From the cell containing the given text, extract its center point as (X, Y) coordinate. 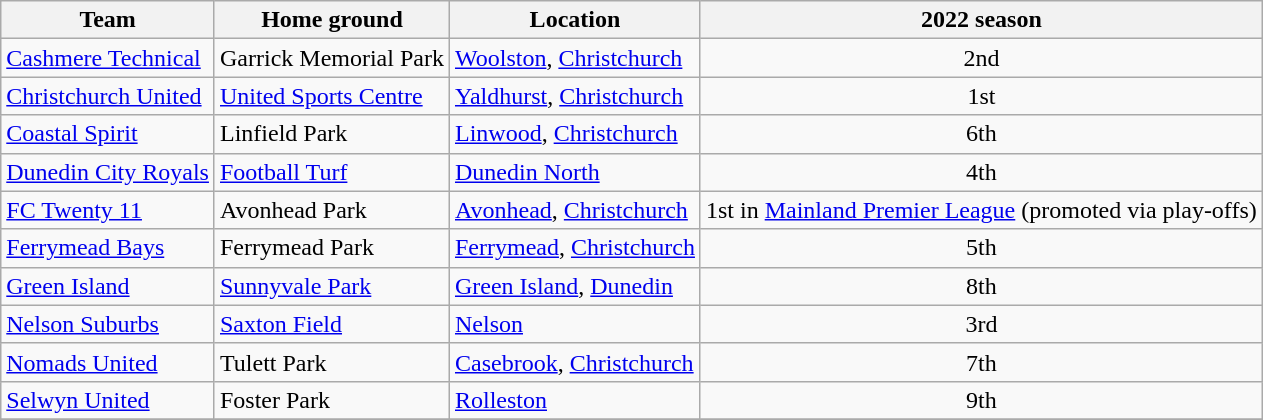
Nelson Suburbs (108, 324)
Home ground (332, 20)
Garrick Memorial Park (332, 58)
Selwyn United (108, 400)
Ferrymead, Christchurch (574, 248)
9th (981, 400)
Tulett Park (332, 362)
Linfield Park (332, 134)
6th (981, 134)
5th (981, 248)
Yaldhurst, Christchurch (574, 96)
Coastal Spirit (108, 134)
Christchurch United (108, 96)
Green Island, Dunedin (574, 286)
Sunnyvale Park (332, 286)
United Sports Centre (332, 96)
Football Turf (332, 172)
Ferrymead Bays (108, 248)
2nd (981, 58)
Cashmere Technical (108, 58)
Casebrook, Christchurch (574, 362)
Woolston, Christchurch (574, 58)
Rolleston (574, 400)
4th (981, 172)
Green Island (108, 286)
FC Twenty 11 (108, 210)
Saxton Field (332, 324)
Team (108, 20)
Avonhead Park (332, 210)
Avonhead, Christchurch (574, 210)
8th (981, 286)
3rd (981, 324)
2022 season (981, 20)
1st in Mainland Premier League (promoted via play-offs) (981, 210)
Dunedin North (574, 172)
7th (981, 362)
1st (981, 96)
Dunedin City Royals (108, 172)
Linwood, Christchurch (574, 134)
Nelson (574, 324)
Location (574, 20)
Ferrymead Park (332, 248)
Nomads United (108, 362)
Foster Park (332, 400)
